Return the [x, y] coordinate for the center point of the cell that contains the specified text.  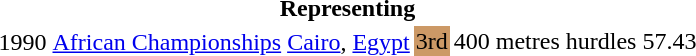
400 metres hurdles [545, 41]
3rd [432, 41]
